Find where the given text appears and provide that cell's center as (X, Y) coordinate. 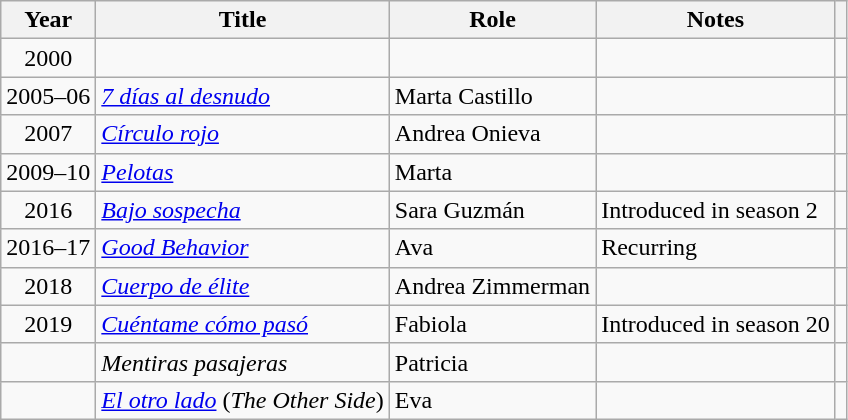
Introduced in season 2 (716, 210)
Círculo rojo (242, 134)
Cuéntame cómo pasó (242, 324)
Fabiola (492, 324)
El otro lado (The Other Side) (242, 400)
Role (492, 20)
Introduced in season 20 (716, 324)
Patricia (492, 362)
Andrea Onieva (492, 134)
2016–17 (48, 248)
Good Behavior (242, 248)
Cuerpo de élite (242, 286)
Sara Guzmán (492, 210)
2018 (48, 286)
2019 (48, 324)
2009–10 (48, 172)
Andrea Zimmerman (492, 286)
Marta (492, 172)
Marta Castillo (492, 96)
Pelotas (242, 172)
Bajo sospecha (242, 210)
2005–06 (48, 96)
Year (48, 20)
Notes (716, 20)
7 días al desnudo (242, 96)
Recurring (716, 248)
Ava (492, 248)
2007 (48, 134)
Mentiras pasajeras (242, 362)
2000 (48, 58)
2016 (48, 210)
Title (242, 20)
Eva (492, 400)
